Scan for the cell matching the given text and deliver its (x, y) coordinate at center. 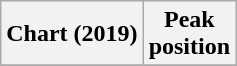
Peakposition (189, 34)
Chart (2019) (72, 34)
